Provide the [X, Y] coordinate of the cell's center where the given text is located.  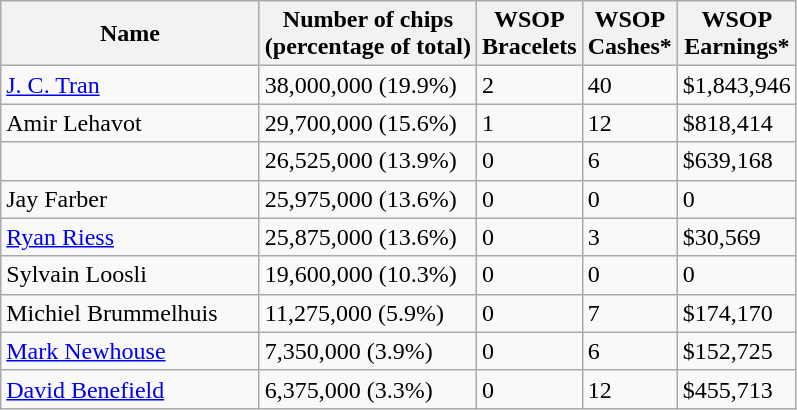
J. C. Tran [130, 85]
Name [130, 34]
Mark Newhouse [130, 351]
1 [530, 123]
7 [630, 313]
$818,414 [736, 123]
$152,725 [736, 351]
6,375,000 (3.3%) [368, 389]
Michiel Brummelhuis [130, 313]
WSOPEarnings* [736, 34]
40 [630, 85]
11,275,000 (5.9%) [368, 313]
Jay Farber [130, 199]
David Benefield [130, 389]
7,350,000 (3.9%) [368, 351]
$455,713 [736, 389]
25,975,000 (13.6%) [368, 199]
3 [630, 237]
WSOPCashes* [630, 34]
25,875,000 (13.6%) [368, 237]
38,000,000 (19.9%) [368, 85]
2 [530, 85]
$174,170 [736, 313]
Number of chips(percentage of total) [368, 34]
$1,843,946 [736, 85]
Ryan Riess [130, 237]
Sylvain Loosli [130, 275]
Amir Lehavot [130, 123]
29,700,000 (15.6%) [368, 123]
$639,168 [736, 161]
WSOPBracelets [530, 34]
$30,569 [736, 237]
19,600,000 (10.3%) [368, 275]
26,525,000 (13.9%) [368, 161]
